Extract the (x, y) coordinate from the center of the cell holding the provided text.  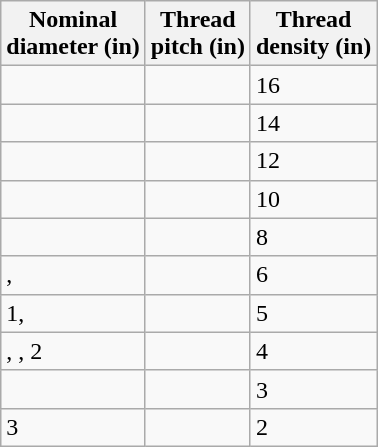
10 (313, 199)
Thread density (in) (313, 34)
12 (313, 161)
2 (313, 427)
6 (313, 275)
1, (74, 313)
, , 2 (74, 351)
4 (313, 351)
Nominal diameter (in) (74, 34)
5 (313, 313)
, (74, 275)
14 (313, 123)
Thread pitch (in) (198, 34)
8 (313, 237)
16 (313, 85)
